Return [X, Y] of the center of cell containing provided text 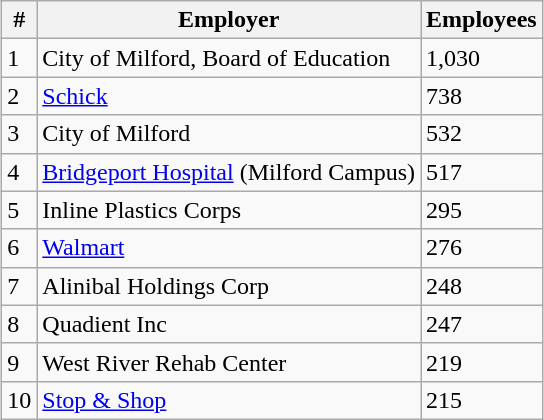
Walmart [229, 248]
7 [20, 286]
247 [481, 324]
532 [481, 134]
738 [481, 96]
10 [20, 400]
Schick [229, 96]
219 [481, 362]
City of Milford, Board of Education [229, 58]
215 [481, 400]
5 [20, 210]
295 [481, 210]
1 [20, 58]
West River Rehab Center [229, 362]
2 [20, 96]
3 [20, 134]
276 [481, 248]
Bridgeport Hospital (Milford Campus) [229, 172]
517 [481, 172]
248 [481, 286]
Alinibal Holdings Corp [229, 286]
# [20, 20]
Quadient Inc [229, 324]
Employer [229, 20]
City of Milford [229, 134]
Inline Plastics Corps [229, 210]
9 [20, 362]
4 [20, 172]
6 [20, 248]
1,030 [481, 58]
Stop & Shop [229, 400]
8 [20, 324]
Employees [481, 20]
